For the text-containing cell, return its midpoint in [x, y] coordinate format. 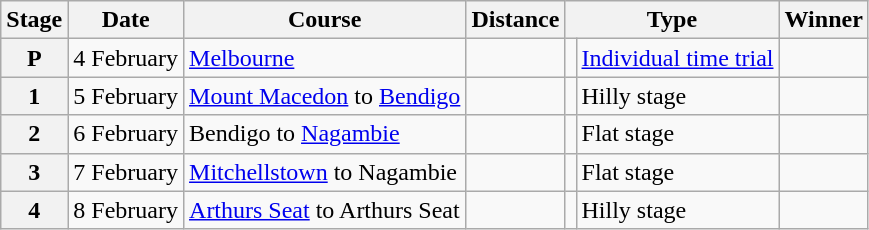
3 [34, 172]
7 February [126, 172]
2 [34, 134]
6 February [126, 134]
4 February [126, 58]
Mitchellstown to Nagambie [325, 172]
P [34, 58]
Distance [516, 20]
Mount Macedon to Bendigo [325, 96]
Stage [34, 20]
Type [672, 20]
1 [34, 96]
Melbourne [325, 58]
Individual time trial [678, 58]
Course [325, 20]
Arthurs Seat to Arthurs Seat [325, 210]
Winner [824, 20]
Bendigo to Nagambie [325, 134]
Date [126, 20]
4 [34, 210]
8 February [126, 210]
5 February [126, 96]
